Return the [X, Y] coordinate for the center point of the cell that contains the specified text.  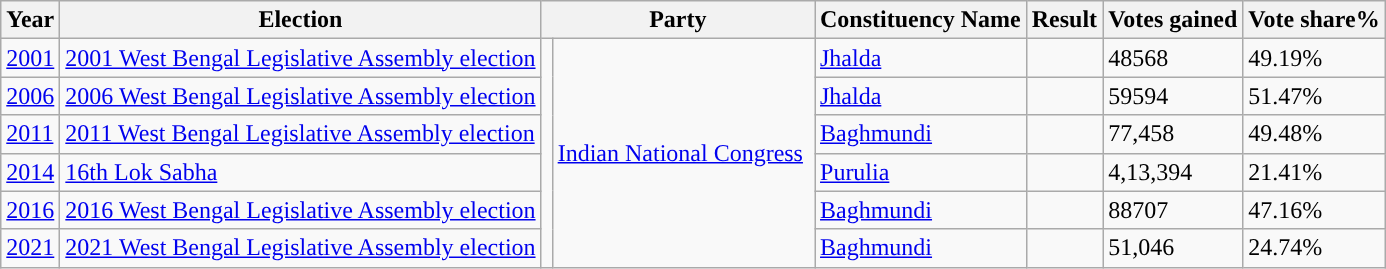
77,458 [1173, 134]
Party [678, 20]
2006 West Bengal Legislative Assembly election [300, 96]
49.48% [1314, 134]
48568 [1173, 58]
2001 [30, 58]
24.74% [1314, 248]
88707 [1173, 210]
2016 [30, 210]
2021 West Bengal Legislative Assembly election [300, 248]
2011 [30, 134]
Election [300, 20]
Result [1064, 20]
16th Lok Sabha [300, 172]
Year [30, 20]
2021 [30, 248]
Votes gained [1173, 20]
2016 West Bengal Legislative Assembly election [300, 210]
2001 West Bengal Legislative Assembly election [300, 58]
Indian National Congress [683, 153]
Vote share% [1314, 20]
21.41% [1314, 172]
49.19% [1314, 58]
2011 West Bengal Legislative Assembly election [300, 134]
59594 [1173, 96]
51,046 [1173, 248]
51.47% [1314, 96]
Constituency Name [920, 20]
Purulia [920, 172]
47.16% [1314, 210]
2006 [30, 96]
4,13,394 [1173, 172]
2014 [30, 172]
